Scan for the cell matching the given text and deliver its (X, Y) coordinate at center. 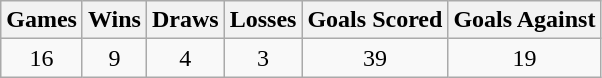
3 (263, 58)
9 (114, 58)
4 (185, 58)
39 (375, 58)
Games (42, 20)
Goals Against (524, 20)
Losses (263, 20)
16 (42, 58)
19 (524, 58)
Wins (114, 20)
Goals Scored (375, 20)
Draws (185, 20)
